Scan for the cell matching the given text and deliver its (X, Y) coordinate at center. 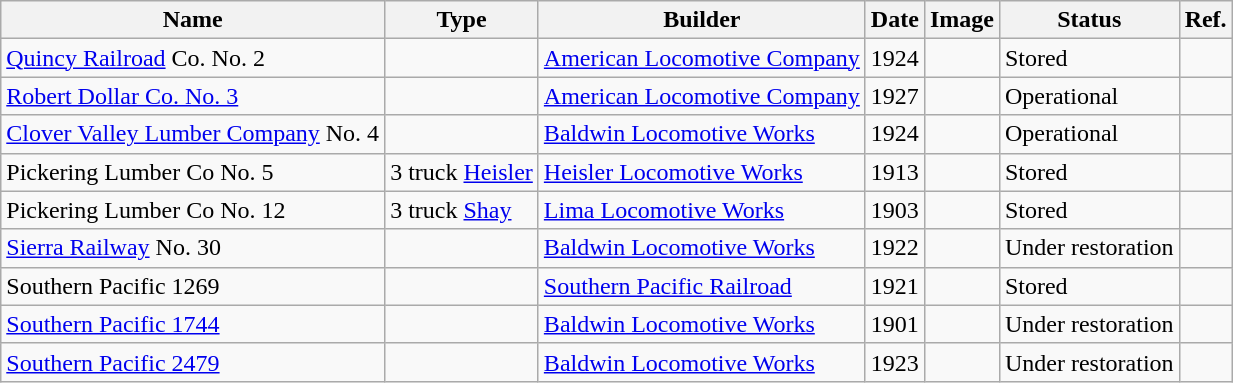
1921 (894, 286)
Sierra Railway No. 30 (193, 248)
Pickering Lumber Co No. 12 (193, 210)
1927 (894, 96)
1903 (894, 210)
Southern Pacific 1744 (193, 324)
1901 (894, 324)
Robert Dollar Co. No. 3 (193, 96)
Lima Locomotive Works (702, 210)
Southern Pacific Railroad (702, 286)
Clover Valley Lumber Company No. 4 (193, 134)
Southern Pacific 2479 (193, 362)
Date (894, 20)
3 truck Heisler (462, 172)
Southern Pacific 1269 (193, 286)
Ref. (1206, 20)
1913 (894, 172)
Heisler Locomotive Works (702, 172)
Pickering Lumber Co No. 5 (193, 172)
Image (962, 20)
1922 (894, 248)
Builder (702, 20)
Name (193, 20)
Status (1089, 20)
1923 (894, 362)
3 truck Shay (462, 210)
Type (462, 20)
Quincy Railroad Co. No. 2 (193, 58)
